Determine the (X, Y) coordinate at the center of the cell enclosing the given text.  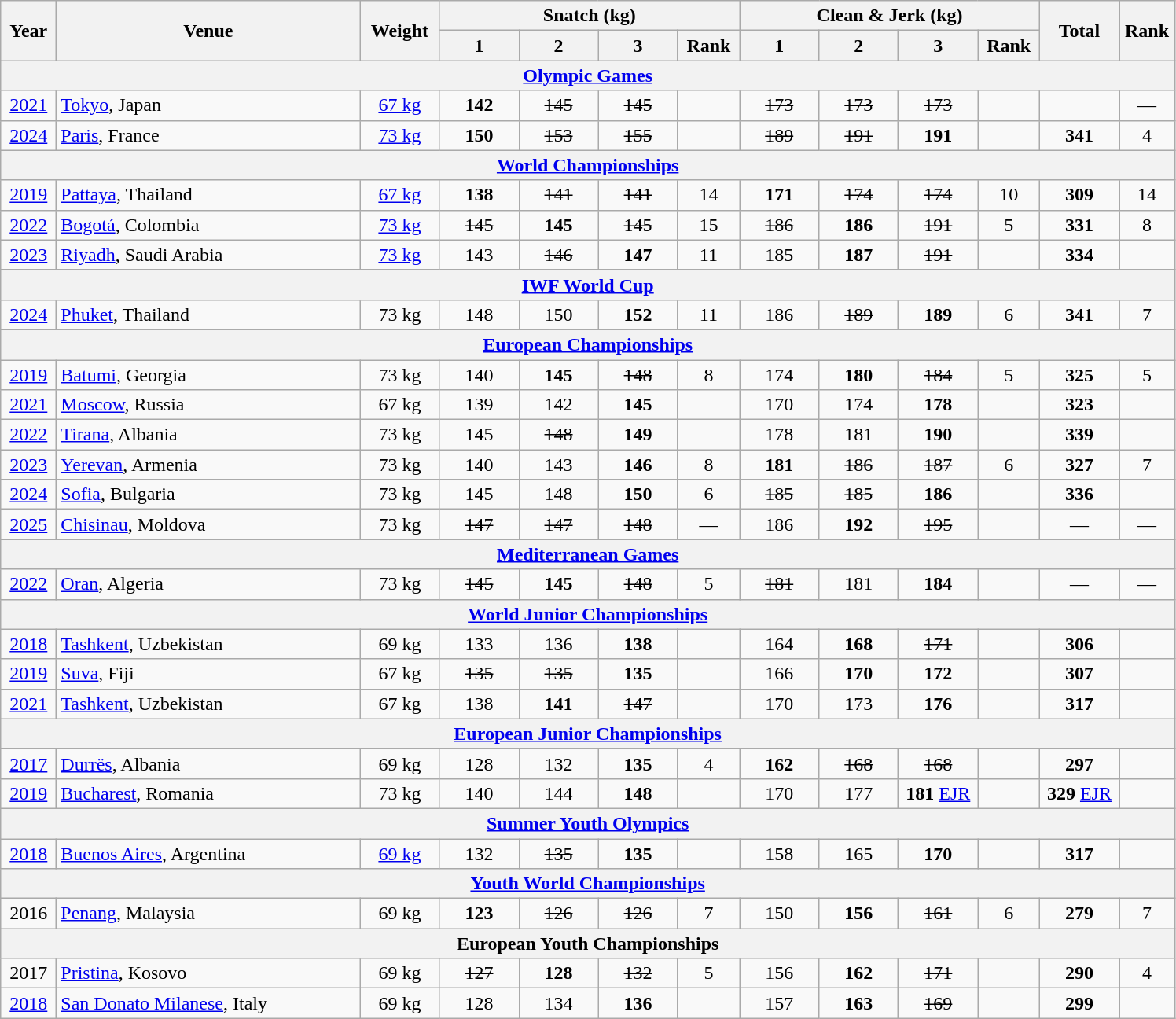
155 (638, 135)
327 (1079, 465)
144 (558, 793)
127 (480, 973)
Clean & Jerk (kg) (890, 16)
Total (1079, 31)
Chisinau, Moldova (208, 524)
Paris, France (208, 135)
307 (1079, 674)
152 (638, 315)
World Championships (588, 165)
European Junior Championships (588, 734)
325 (1079, 375)
European Youth Championships (588, 944)
Summer Youth Olympics (588, 823)
Sofia, Bulgaria (208, 495)
339 (1079, 435)
Buenos Aires, Argentina (208, 853)
290 (1079, 973)
Year (28, 31)
123 (480, 914)
149 (638, 435)
15 (709, 225)
172 (939, 674)
Mediterranean Games (588, 554)
297 (1079, 763)
329 EJR (1079, 793)
Bucharest, Romania (208, 793)
Pristina, Kosovo (208, 973)
331 (1079, 225)
180 (858, 375)
299 (1079, 1003)
Snatch (kg) (590, 16)
177 (858, 793)
166 (780, 674)
Youth World Championships (588, 884)
164 (780, 644)
San Donato Milanese, Italy (208, 1003)
Weight (399, 31)
181 EJR (939, 793)
169 (939, 1003)
10 (1009, 195)
Suva, Fiji (208, 674)
334 (1079, 255)
309 (1079, 195)
Riyadh, Saudi Arabia (208, 255)
Penang, Malaysia (208, 914)
195 (939, 524)
153 (558, 135)
161 (939, 914)
Tokyo, Japan (208, 105)
2016 (28, 914)
279 (1079, 914)
Moscow, Russia (208, 405)
176 (939, 704)
Batumi, Georgia (208, 375)
163 (858, 1003)
158 (780, 853)
133 (480, 644)
Oran, Algeria (208, 584)
192 (858, 524)
Olympic Games (588, 75)
165 (858, 853)
Bogotá, Colombia (208, 225)
323 (1079, 405)
Venue (208, 31)
Durrës, Albania (208, 763)
Pattaya, Thailand (208, 195)
139 (480, 405)
306 (1079, 644)
World Junior Championships (588, 614)
134 (558, 1003)
157 (780, 1003)
European Championships (588, 344)
190 (939, 435)
336 (1079, 495)
2025 (28, 524)
Yerevan, Armenia (208, 465)
IWF World Cup (588, 285)
Phuket, Thailand (208, 315)
Tirana, Albania (208, 435)
